Pinpoint the cell where the given text exists, returning its [x, y] midpoint coordinate. 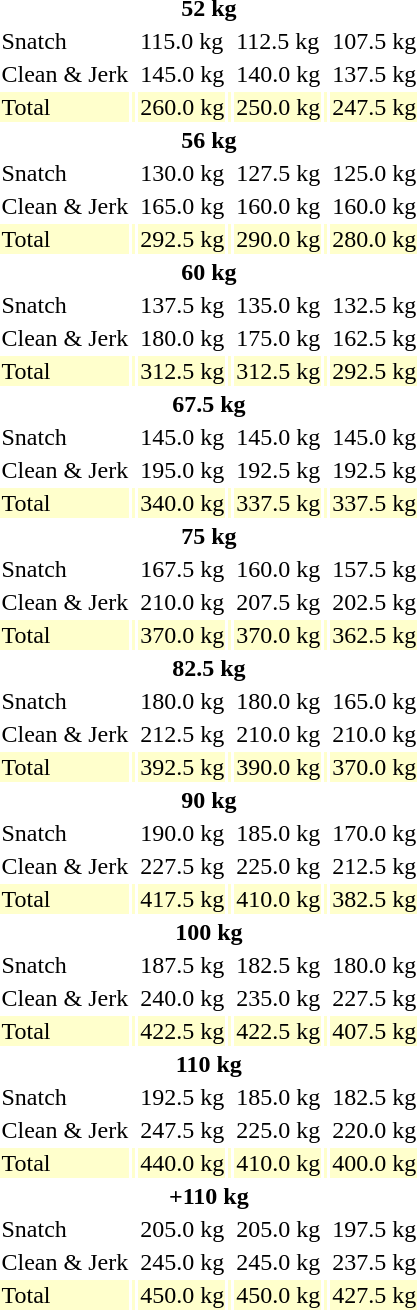
187.5 kg [182, 965]
190.0 kg [182, 833]
165.0 kg [182, 206]
127.5 kg [278, 173]
392.5 kg [182, 767]
440.0 kg [182, 1163]
212.5 kg [182, 734]
195.0 kg [182, 470]
167.5 kg [182, 569]
240.0 kg [182, 998]
135.0 kg [278, 305]
182.5 kg [278, 965]
175.0 kg [278, 338]
290.0 kg [278, 239]
115.0 kg [182, 41]
250.0 kg [278, 107]
130.0 kg [182, 173]
227.5 kg [182, 866]
260.0 kg [182, 107]
207.5 kg [278, 602]
140.0 kg [278, 74]
390.0 kg [278, 767]
137.5 kg [182, 305]
292.5 kg [182, 239]
337.5 kg [278, 503]
235.0 kg [278, 998]
112.5 kg [278, 41]
340.0 kg [182, 503]
417.5 kg [182, 899]
247.5 kg [182, 1130]
